Determine the (X, Y) coordinate at the center of the cell enclosing the given text.  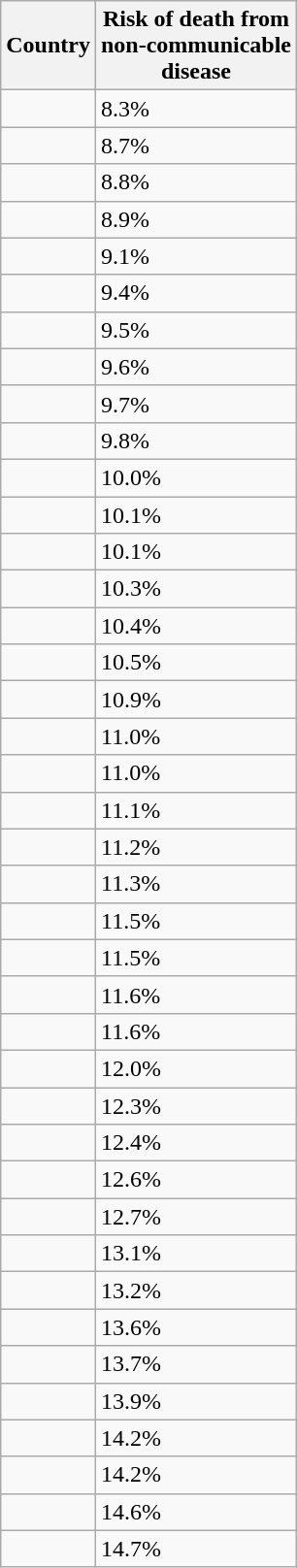
11.2% (196, 847)
12.4% (196, 1143)
10.5% (196, 663)
13.1% (196, 1254)
9.4% (196, 293)
9.1% (196, 256)
13.6% (196, 1327)
9.8% (196, 441)
8.7% (196, 146)
11.3% (196, 884)
13.7% (196, 1364)
10.0% (196, 477)
8.8% (196, 182)
14.7% (196, 1549)
12.3% (196, 1105)
8.9% (196, 219)
8.3% (196, 109)
12.0% (196, 1068)
Country (49, 46)
9.6% (196, 367)
11.1% (196, 810)
10.3% (196, 589)
14.6% (196, 1512)
10.9% (196, 700)
9.7% (196, 404)
9.5% (196, 330)
13.9% (196, 1401)
Risk of death from non-communicable disease (196, 46)
13.2% (196, 1290)
12.7% (196, 1217)
12.6% (196, 1180)
10.4% (196, 626)
